Return [X, Y] of the center of cell containing provided text 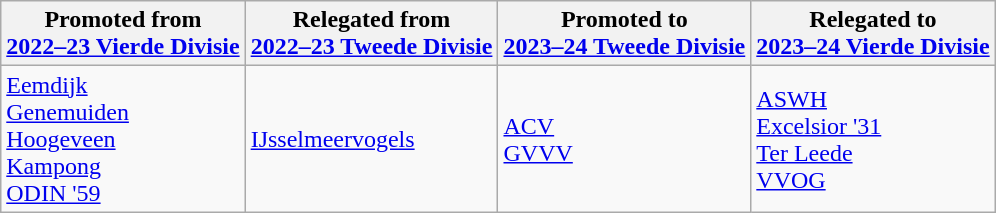
EemdijkGenemuidenHoogeveenKampongODIN '59 [123, 139]
Relegated from2022–23 Tweede Divisie [372, 34]
ACVGVVV [624, 139]
IJsselmeervogels [372, 139]
Promoted to2023–24 Tweede Divisie [624, 34]
Relegated to2023–24 Vierde Divisie [873, 34]
ASWHExcelsior '31Ter LeedeVVOG [873, 139]
Promoted from2022–23 Vierde Divisie [123, 34]
